Detect which cell encompasses the target text, then output its (x, y) center coordinate. 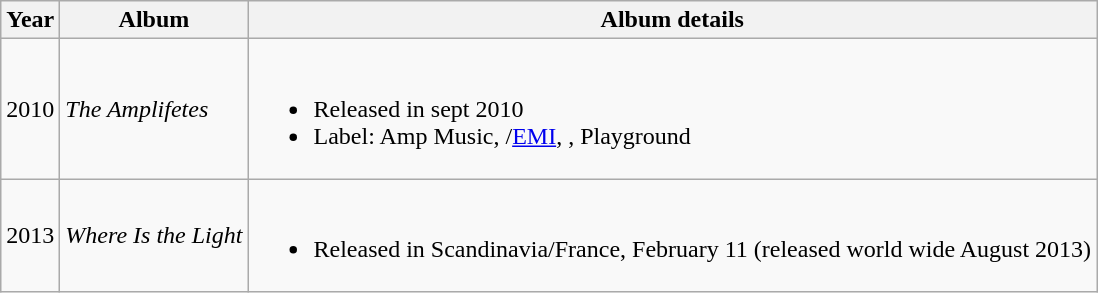
Year (30, 20)
Album details (672, 20)
Where Is the Light (154, 236)
The Amplifetes (154, 109)
Album (154, 20)
2010 (30, 109)
Released in Scandinavia/France, February 11 (released world wide August 2013) (672, 236)
Released in sept 2010Label: Amp Music, /EMI, , Playground (672, 109)
2013 (30, 236)
